Return [X, Y] of the center of cell containing provided text 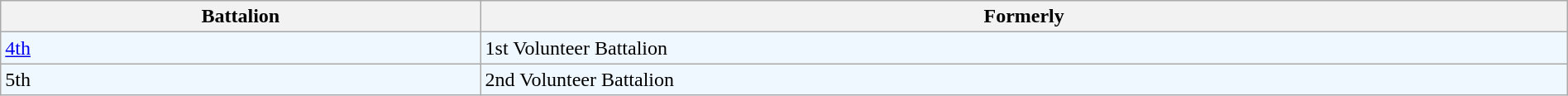
2nd Volunteer Battalion [1024, 79]
4th [241, 48]
Formerly [1024, 17]
1st Volunteer Battalion [1024, 48]
Battalion [241, 17]
5th [241, 79]
